Extract the (X, Y) coordinate from the center of the cell holding the provided text.  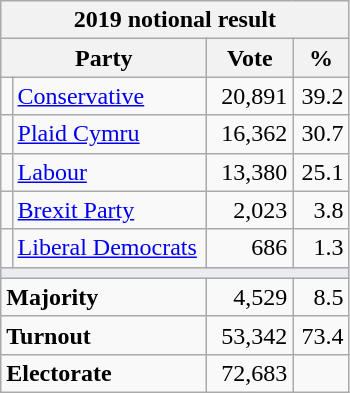
Liberal Democrats (110, 248)
73.4 (321, 335)
72,683 (250, 373)
Brexit Party (110, 210)
16,362 (250, 134)
4,529 (250, 297)
Turnout (104, 335)
2019 notional result (175, 20)
20,891 (250, 96)
1.3 (321, 248)
Plaid Cymru (110, 134)
Labour (110, 172)
25.1 (321, 172)
% (321, 58)
686 (250, 248)
Electorate (104, 373)
13,380 (250, 172)
Conservative (110, 96)
Majority (104, 297)
53,342 (250, 335)
30.7 (321, 134)
3.8 (321, 210)
39.2 (321, 96)
8.5 (321, 297)
Vote (250, 58)
2,023 (250, 210)
Party (104, 58)
